Locate the cell with the specified text and output its (x, y) center coordinate. 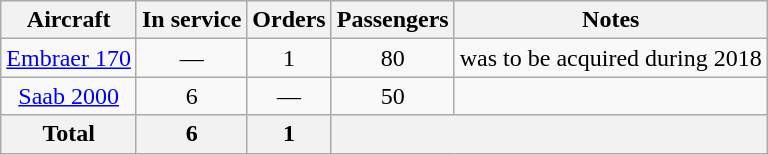
50 (392, 96)
80 (392, 58)
Saab 2000 (69, 96)
In service (191, 20)
Passengers (392, 20)
Notes (610, 20)
Total (69, 134)
Orders (289, 20)
was to be acquired during 2018 (610, 58)
Embraer 170 (69, 58)
Aircraft (69, 20)
